Locate the cell with the specified text and output its [X, Y] center coordinate. 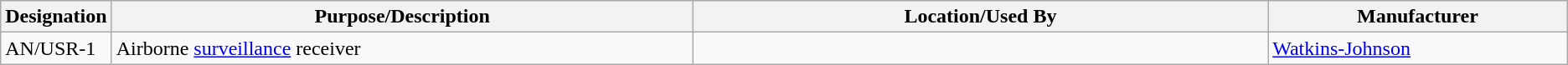
Manufacturer [1418, 17]
Watkins-Johnson [1418, 48]
Airborne surveillance receiver [402, 48]
Purpose/Description [402, 17]
AN/USR-1 [56, 48]
Location/Used By [980, 17]
Designation [56, 17]
